Return the (X, Y) coordinate for the center point of the cell that contains the specified text.  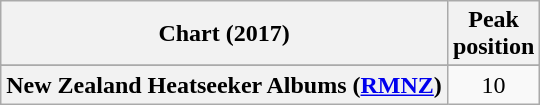
10 (493, 85)
Peak position (493, 34)
New Zealand Heatseeker Albums (RMNZ) (224, 85)
Chart (2017) (224, 34)
